Detect which cell encompasses the target text, then output its [x, y] center coordinate. 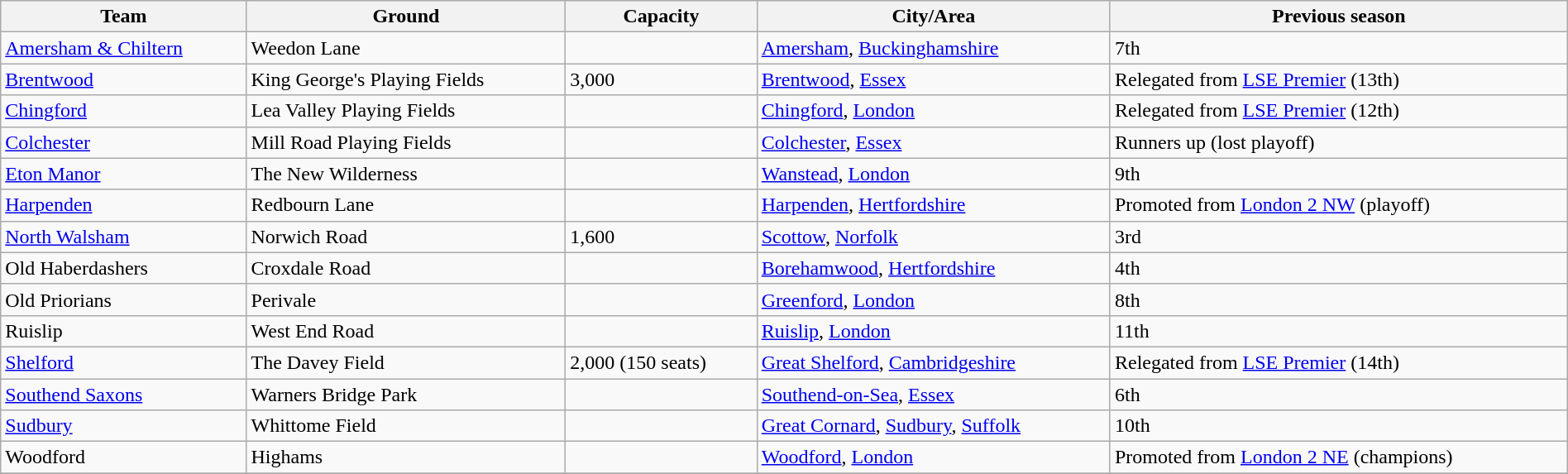
Sudbury [124, 426]
Promoted from London 2 NW (playoff) [1338, 205]
Colchester, Essex [933, 142]
Colchester [124, 142]
3,000 [662, 79]
Team [124, 17]
Promoted from London 2 NE (champions) [1338, 457]
Scottow, Norfolk [933, 237]
Southend-on-Sea, Essex [933, 395]
Previous season [1338, 17]
Weedon Lane [406, 48]
3rd [1338, 237]
Amersham & Chiltern [124, 48]
Shelford [124, 362]
Mill Road Playing Fields [406, 142]
11th [1338, 331]
9th [1338, 174]
Ruislip [124, 331]
Eton Manor [124, 174]
Borehamwood, Hertfordshire [933, 268]
Lea Valley Playing Fields [406, 111]
Redbourn Lane [406, 205]
Whittome Field [406, 426]
Runners up (lost playoff) [1338, 142]
Relegated from LSE Premier (12th) [1338, 111]
8th [1338, 299]
6th [1338, 395]
Brentwood [124, 79]
Croxdale Road [406, 268]
Perivale [406, 299]
Relegated from LSE Premier (14th) [1338, 362]
Warners Bridge Park [406, 395]
2,000 (150 seats) [662, 362]
Chingford [124, 111]
1,600 [662, 237]
Capacity [662, 17]
North Walsham [124, 237]
City/Area [933, 17]
Old Priorians [124, 299]
Woodford, London [933, 457]
Brentwood, Essex [933, 79]
Great Cornard, Sudbury, Suffolk [933, 426]
The New Wilderness [406, 174]
Highams [406, 457]
Woodford [124, 457]
7th [1338, 48]
Ruislip, London [933, 331]
Old Haberdashers [124, 268]
King George's Playing Fields [406, 79]
The Davey Field [406, 362]
Norwich Road [406, 237]
Ground [406, 17]
Great Shelford, Cambridgeshire [933, 362]
Wanstead, London [933, 174]
West End Road [406, 331]
Amersham, Buckinghamshire [933, 48]
10th [1338, 426]
Southend Saxons [124, 395]
Harpenden, Hertfordshire [933, 205]
Harpenden [124, 205]
4th [1338, 268]
Chingford, London [933, 111]
Relegated from LSE Premier (13th) [1338, 79]
Greenford, London [933, 299]
